For the text-containing cell, return its midpoint in [x, y] coordinate format. 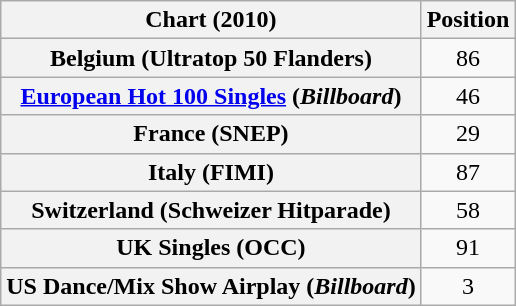
91 [468, 248]
Chart (2010) [211, 20]
European Hot 100 Singles (Billboard) [211, 96]
Position [468, 20]
46 [468, 96]
3 [468, 286]
US Dance/Mix Show Airplay (Billboard) [211, 286]
Belgium (Ultratop 50 Flanders) [211, 58]
58 [468, 210]
87 [468, 172]
Italy (FIMI) [211, 172]
29 [468, 134]
UK Singles (OCC) [211, 248]
86 [468, 58]
France (SNEP) [211, 134]
Switzerland (Schweizer Hitparade) [211, 210]
